Scan for the cell matching the given text and deliver its (x, y) coordinate at center. 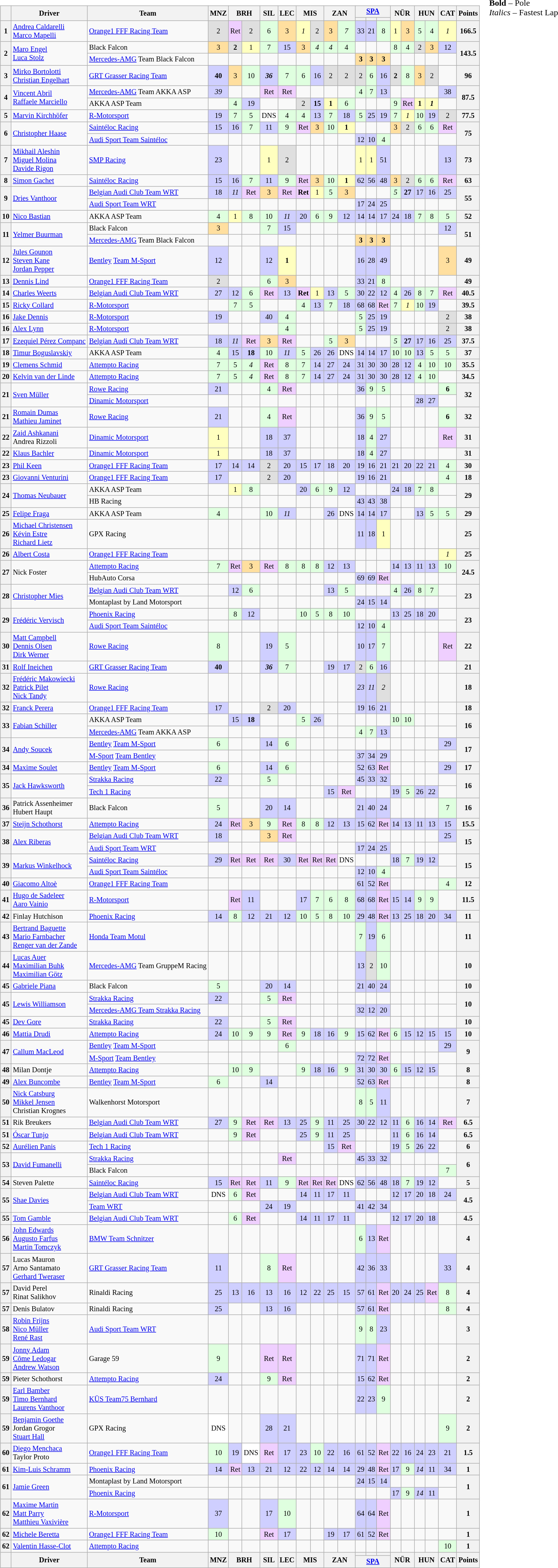
Michele Beretta (49, 1534)
Aurélien Panis (49, 1147)
Mercedes-AMG Team GruppeM Racing (148, 966)
35.5 (468, 365)
53 (6, 1165)
Mirko Bortolotti Christian Engelhart (49, 76)
15.5 (468, 824)
Alex Lynn (49, 329)
Yelmer Buurman (49, 234)
Steijn Schothorst (49, 824)
34.5 (468, 377)
Maxime Soulet (49, 768)
60 (6, 1453)
Dries Vanthoor (49, 198)
KÜS Team75 Bernhard (148, 1399)
Clemens Schmid (49, 365)
44 (6, 966)
Kelvin van der Linde (49, 377)
Steven Palette (49, 1183)
Christopher Haase (49, 134)
1.5 (468, 1453)
Albert Costa (49, 554)
166.5 (468, 31)
Nick Foster (49, 573)
Michael Christensen Kévin Estre Richard Lietz (49, 534)
Milan Dontje (49, 1070)
Callum MacLeod (49, 1052)
73 (468, 160)
Finlay Hutchison (49, 916)
58 (6, 1329)
Romain Dumas Mathieu Jaminet (49, 417)
35 (6, 786)
BMW Team Schnitzer (148, 1239)
Valentin Hasse-Clot (49, 1546)
David Perel Rinat Salikhov (49, 1293)
40.5 (468, 293)
Jules Gounon Steven Kane Jordan Pepper (49, 261)
Klaus Bachler (49, 454)
Franck Perera (49, 708)
Simon Gachet (49, 181)
Felipe Fraga (49, 514)
Dennis Lind (49, 281)
Robin Frijns Nico Müller René Rast (49, 1329)
54 (6, 1183)
Mikhail Aleshin Miguel Molina Davide Rigon (49, 160)
Andrea Caldarelli Marco Mapelli (49, 31)
John Edwards Augusto Farfus Martin Tomczyk (49, 1239)
Bertrand Baguette Mario Farnbacher Renger van der Zande (49, 937)
Jack Hawksworth (49, 786)
Dev Gore (49, 1022)
Garage 59 (148, 1358)
39.5 (468, 305)
Honda Team Motul (148, 937)
Fabian Schiller (49, 726)
Benjamin Goethe Jordan Grogor Stuart Hall (49, 1428)
50 (6, 1102)
Pieter Schothorst (49, 1379)
Ezequiel Pérez Companc (49, 341)
11.5 (468, 900)
Giovanni Venturini (49, 478)
HubAuto Corsa (148, 579)
Jamie Green (49, 1487)
96 (468, 76)
Alex Riberas (49, 842)
Denis Bulatov (49, 1309)
Lucas Mauron Arno Santamato Gerhard Tweraser (49, 1268)
Lewis Williamson (49, 1004)
Phil Keen (49, 466)
Giacomo Altoè (49, 884)
47 (6, 1052)
Sven Müller (49, 395)
Charles Weerts (49, 293)
Ricky Collard (49, 305)
Timur Boguslavskiy (49, 353)
Frédéric Vervisch (49, 620)
Jonny Adam Côme Ledogar Andrew Watson (49, 1358)
Hugo de Sadeleer Aaro Vainio (49, 900)
Gabriele Piana (49, 986)
Zaid Ashkanani Andrea Rizzoli (49, 438)
Maro Engel Luca Stolz (49, 53)
Walkenhorst Motorsport (148, 1102)
Matt Campbell Dennis Olsen Dirk Werner (49, 647)
Maxime Martin Matt Parry Matthieu Vaxivière (49, 1514)
Mattia Drudi (49, 1034)
HB Racing (148, 501)
87.5 (468, 98)
Thomas Neubauer (49, 496)
Patrick Assenheimer Hubert Haupt (49, 808)
Vincent Abril Raffaele Marciello (49, 98)
Christopher Mies (49, 596)
Tom Gamble (49, 1219)
Rik Breukers (49, 1123)
Nick Catsburg Mikkel Jensen Christian Krognes (49, 1102)
Nico Bastian (49, 216)
Rolf Ineichen (49, 667)
24.5 (468, 573)
37.5 (468, 341)
Diego Menchaca Taylor Proto (49, 1453)
Frédéric Makowiecki Patrick Pilet Nick Tandy (49, 688)
David Fumanelli (49, 1165)
Jake Dennis (49, 317)
Andy Soucek (49, 750)
Óscar Tunjo (49, 1135)
Markus Winkelhock (49, 866)
Lucas Auer Maximilian Buhk Maximilian Götz (49, 966)
Mercedes-AMG Team Strakka Racing (148, 1010)
Shae Davies (49, 1200)
77.5 (468, 116)
Team WRT (148, 1206)
Marvin Kirchhöfer (49, 116)
46 (6, 1034)
Kim-Luis Schramm (49, 1469)
Alex Buncombe (49, 1082)
75 (468, 134)
143.5 (468, 53)
Earl Bamber Timo Bernhard Laurens Vanthoor (49, 1399)
SMP Racing (148, 160)
